Determine the [x, y] coordinate at the center of the cell enclosing the given text.  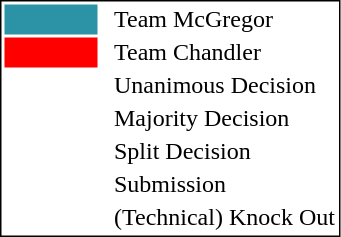
Submission [224, 185]
Unanimous Decision [224, 85]
Split Decision [224, 151]
Majority Decision [224, 119]
(Technical) Knock Out [224, 217]
Team McGregor [224, 19]
Team Chandler [224, 53]
